Identify which cell holds the provided text, then report its (X, Y) central coordinate. 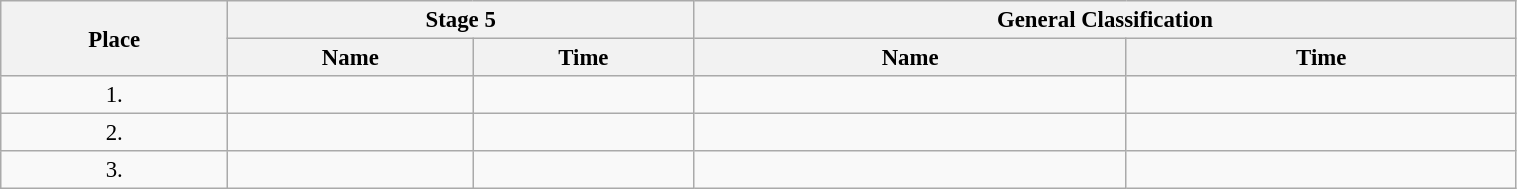
Stage 5 (461, 20)
2. (114, 133)
Place (114, 38)
General Classification (1105, 20)
3. (114, 170)
1. (114, 95)
